Detect which cell encompasses the target text, then output its [x, y] center coordinate. 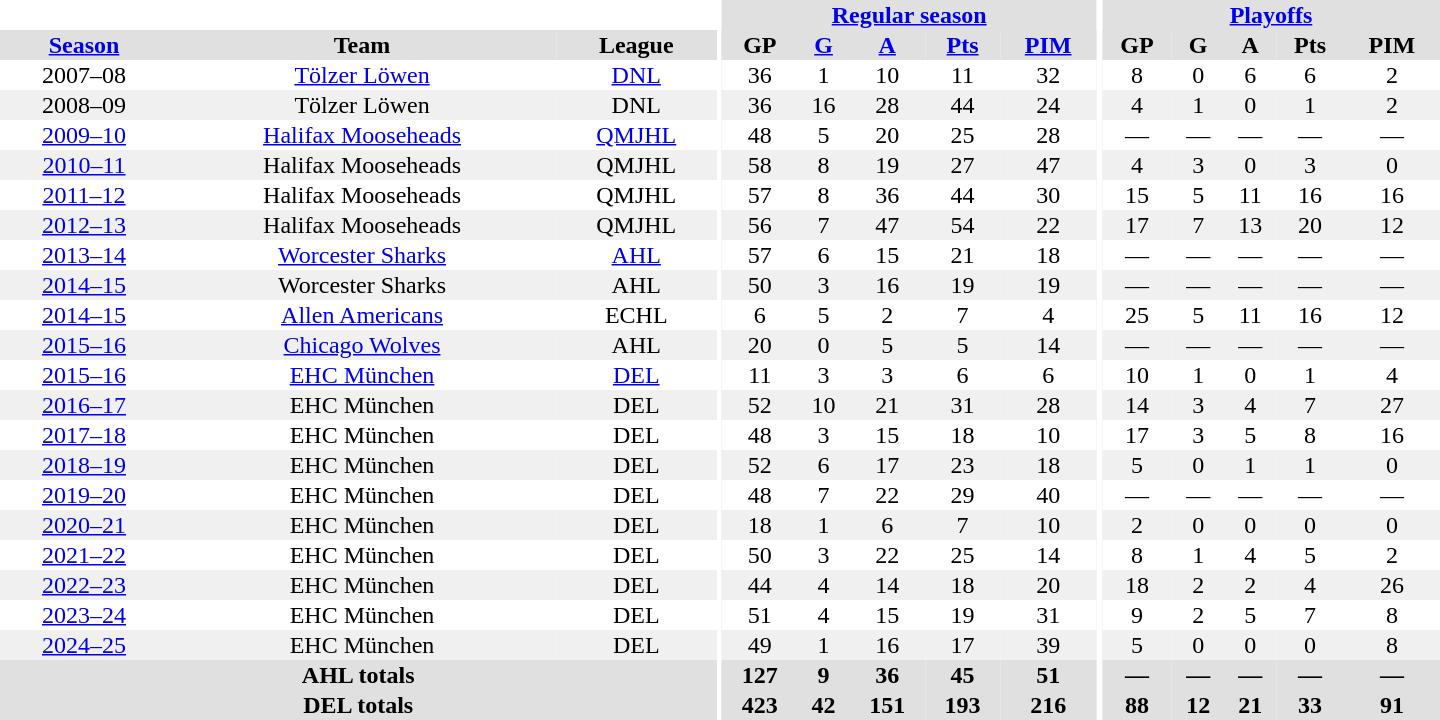
24 [1048, 105]
Allen Americans [362, 315]
54 [962, 225]
49 [760, 645]
40 [1048, 495]
127 [760, 675]
88 [1137, 705]
2016–17 [84, 405]
58 [760, 165]
13 [1250, 225]
2021–22 [84, 555]
Chicago Wolves [362, 345]
2018–19 [84, 465]
23 [962, 465]
2020–21 [84, 525]
2009–10 [84, 135]
Season [84, 45]
2012–13 [84, 225]
2013–14 [84, 255]
2023–24 [84, 615]
91 [1392, 705]
42 [823, 705]
29 [962, 495]
2019–20 [84, 495]
DEL totals [358, 705]
30 [1048, 195]
AHL totals [358, 675]
33 [1310, 705]
39 [1048, 645]
56 [760, 225]
216 [1048, 705]
League [636, 45]
2010–11 [84, 165]
45 [962, 675]
2008–09 [84, 105]
151 [888, 705]
2011–12 [84, 195]
2007–08 [84, 75]
26 [1392, 585]
Team [362, 45]
ECHL [636, 315]
32 [1048, 75]
2022–23 [84, 585]
Playoffs [1271, 15]
423 [760, 705]
2024–25 [84, 645]
2017–18 [84, 435]
Regular season [909, 15]
193 [962, 705]
